Determine the [X, Y] coordinate at the center of the cell enclosing the given text.  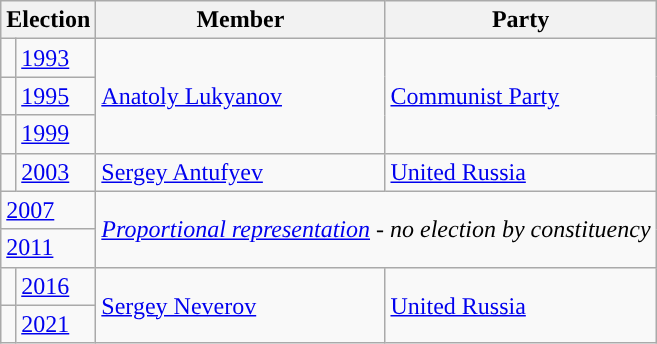
2011 [48, 248]
2007 [48, 210]
Sergey Neverov [240, 305]
Party [520, 20]
Sergey Antufyev [240, 172]
1993 [56, 58]
Anatoly Lukyanov [240, 96]
Member [240, 20]
2003 [56, 172]
1995 [56, 96]
2021 [56, 324]
Election [48, 20]
Communist Party [520, 96]
2016 [56, 286]
1999 [56, 134]
Proportional representation - no election by constituency [376, 229]
